Detect which cell encompasses the target text, then output its [X, Y] center coordinate. 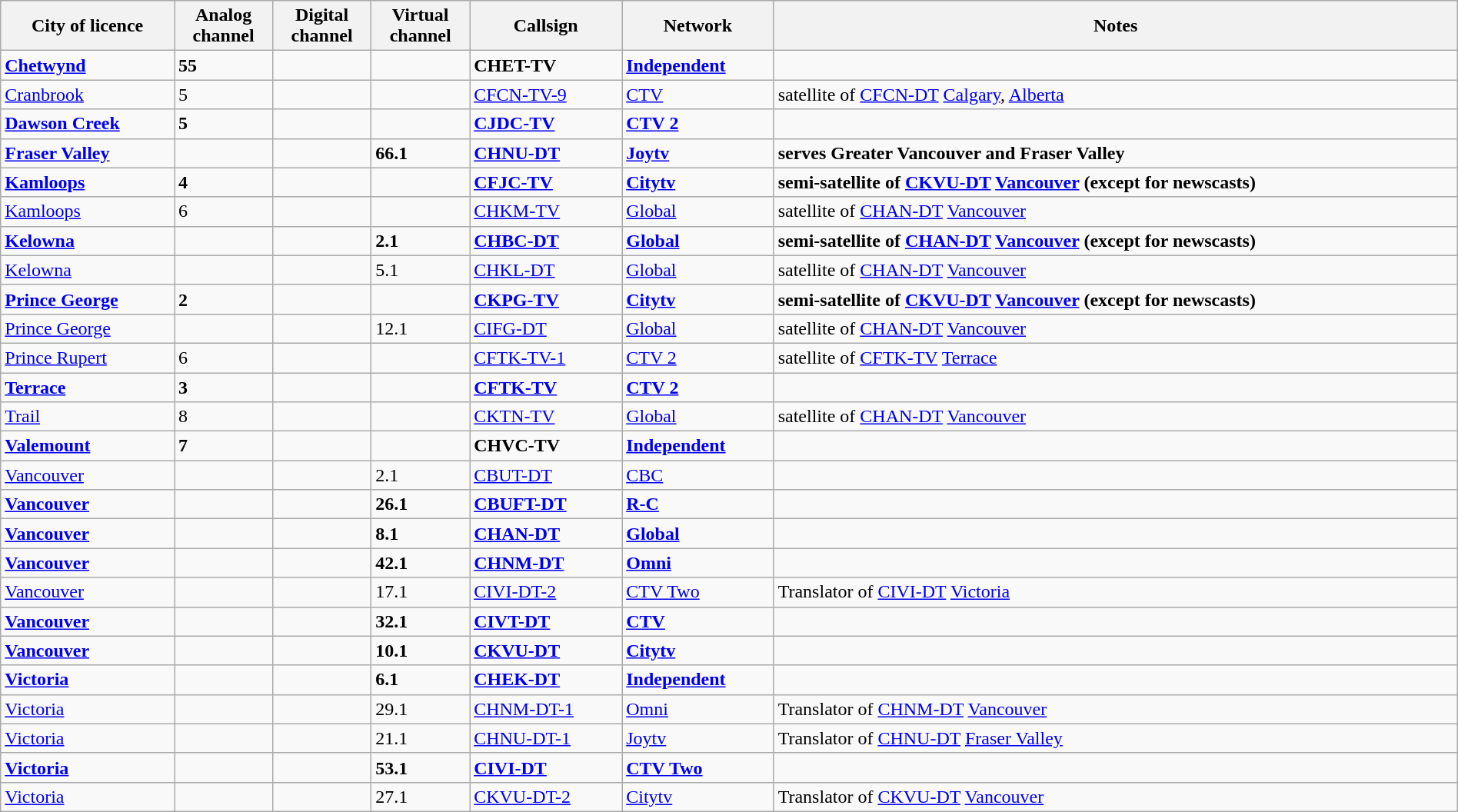
8 [224, 417]
CKPG-TV [546, 299]
CIFG-DT [546, 328]
8.1 [421, 534]
semi-satellite of CHAN-DT Vancouver (except for newscasts) [1115, 241]
Translator of CKVU-DT Vancouver [1115, 797]
CHAN-DT [546, 534]
32.1 [421, 621]
27.1 [421, 797]
serves Greater Vancouver and Fraser Valley [1115, 153]
53.1 [421, 767]
CKTN-TV [546, 417]
Network [698, 26]
Fraser Valley [88, 153]
12.1 [421, 328]
Analogchannel [224, 26]
R-C [698, 504]
CHKL-DT [546, 270]
29.1 [421, 709]
CHNM-DT-1 [546, 709]
Translator of CIVI-DT Victoria [1115, 592]
CBUFT-DT [546, 504]
21.1 [421, 738]
Translator of CHNU-DT Fraser Valley [1115, 738]
3 [224, 387]
CHET-TV [546, 65]
CHNU-DT-1 [546, 738]
42.1 [421, 563]
2 [224, 299]
CIVI-DT [546, 767]
CFTK-TV [546, 387]
7 [224, 446]
CIVI-DT-2 [546, 592]
CKVU-DT-2 [546, 797]
Valemount [88, 446]
satellite of CFTK-TV Terrace [1115, 358]
CHEK-DT [546, 680]
Digitalchannel [322, 26]
CHKM-TV [546, 211]
Prince Rupert [88, 358]
CHNM-DT [546, 563]
4 [224, 182]
Trail [88, 417]
CHNU-DT [546, 153]
Dawson Creek [88, 124]
17.1 [421, 592]
6.1 [421, 680]
10.1 [421, 651]
55 [224, 65]
CBC [698, 475]
66.1 [421, 153]
Virtualchannel [421, 26]
satellite of CFCN-DT Calgary, Alberta [1115, 95]
CFCN-TV-9 [546, 95]
CFTK-TV-1 [546, 358]
26.1 [421, 504]
Chetwynd [88, 65]
CIVT-DT [546, 621]
CHVC-TV [546, 446]
CKVU-DT [546, 651]
5.1 [421, 270]
Notes [1115, 26]
Cranbrook [88, 95]
City of licence [88, 26]
CJDC-TV [546, 124]
CBUT-DT [546, 475]
Terrace [88, 387]
CHBC-DT [546, 241]
Callsign [546, 26]
Translator of CHNM-DT Vancouver [1115, 709]
CFJC-TV [546, 182]
